Search for the cell housing the specified text and yield its (x, y) center coordinate. 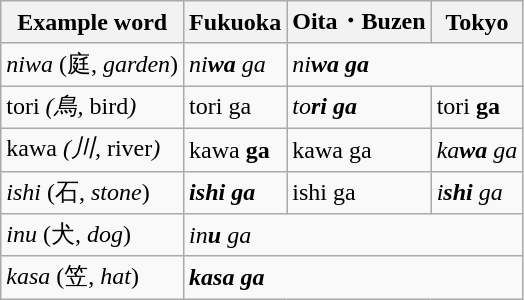
Oita・Buzen (359, 22)
Fukuoka (236, 22)
inu ga (354, 236)
kasa (笠, hat) (92, 278)
Example word (92, 22)
Tokyo (477, 22)
niwa (庭, garden) (92, 64)
kasa ga (354, 278)
inu (犬, dog) (92, 236)
tori (鳥, bird) (92, 108)
kawa (川, river) (92, 150)
ishi (石, stone) (92, 192)
